Locate the cell with the specified text and output its [X, Y] center coordinate. 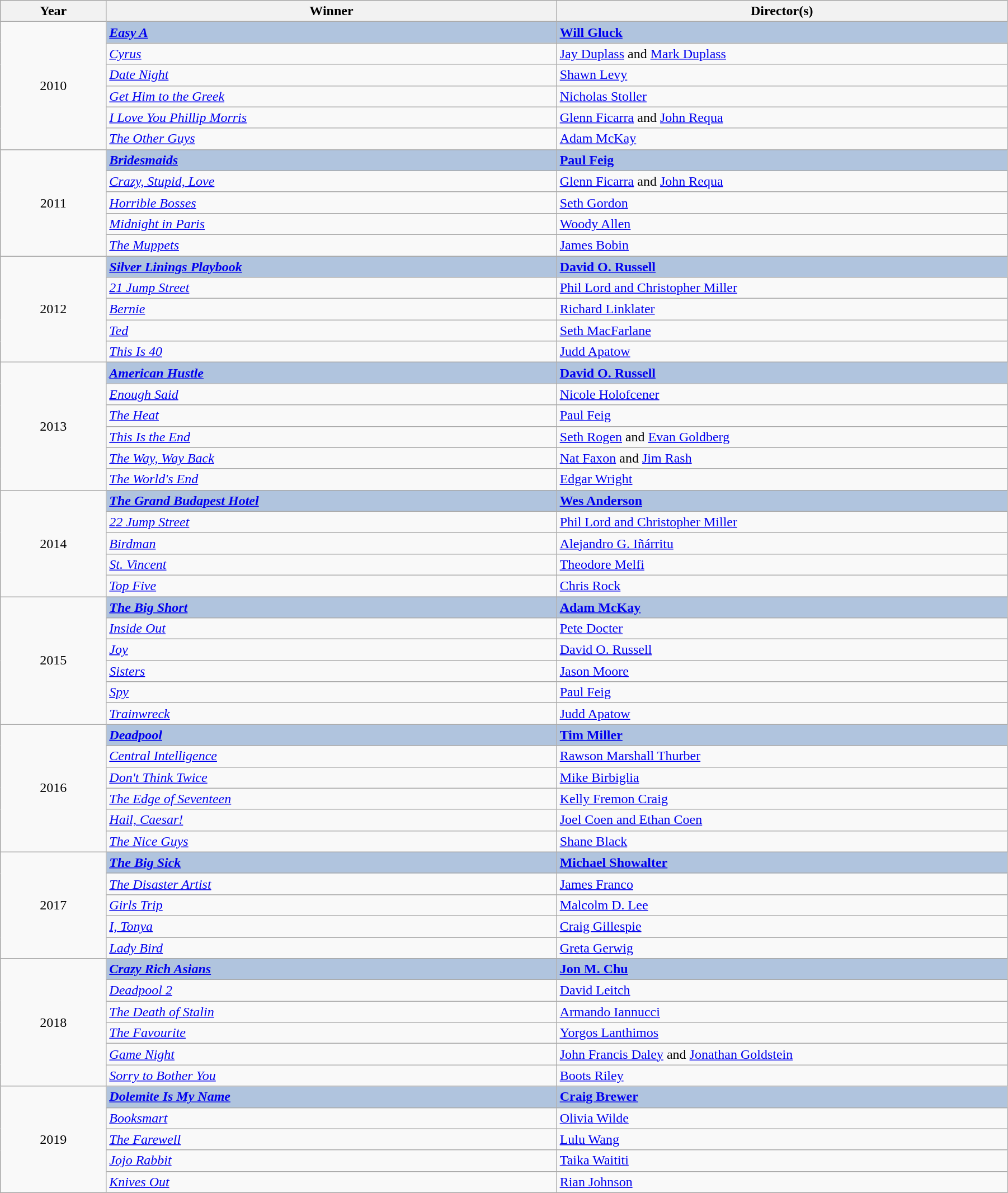
This Is 40 [331, 352]
Jason Moore [782, 671]
Lady Bird [331, 948]
I, Tonya [331, 926]
Ted [331, 331]
21 Jump Street [331, 288]
Boots Riley [782, 1076]
Dolemite Is My Name [331, 1097]
Armando Iannucci [782, 1012]
Lulu Wang [782, 1139]
Seth Rogen and Evan Goldberg [782, 437]
Woody Allen [782, 224]
Jojo Rabbit [331, 1161]
Birdman [331, 543]
Mike Birbiglia [782, 777]
Pete Docter [782, 629]
Knives Out [331, 1182]
The World's End [331, 479]
Alejandro G. Iñárritu [782, 543]
Will Gluck [782, 32]
Midnight in Paris [331, 224]
Trainwreck [331, 714]
Easy A [331, 32]
Don't Think Twice [331, 777]
2016 [54, 788]
Sisters [331, 671]
2010 [54, 86]
Date Night [331, 75]
The Heat [331, 416]
Tim Miller [782, 735]
Rawson Marshall Thurber [782, 756]
Theodore Melfi [782, 564]
Get Him to the Greek [331, 96]
2017 [54, 905]
Jon M. Chu [782, 969]
2011 [54, 202]
2019 [54, 1139]
American Hustle [331, 373]
The Other Guys [331, 139]
2014 [54, 543]
Seth MacFarlane [782, 331]
Shane Black [782, 841]
Top Five [331, 586]
The Favourite [331, 1033]
I Love You Phillip Morris [331, 117]
The Nice Guys [331, 841]
Bernie [331, 309]
Jay Duplass and Mark Duplass [782, 54]
Nicholas Stoller [782, 96]
2013 [54, 426]
The Death of Stalin [331, 1012]
The Big Short [331, 607]
Enough Said [331, 394]
Year [54, 11]
Michael Showalter [782, 862]
22 Jump Street [331, 522]
St. Vincent [331, 564]
Taika Waititi [782, 1161]
Girls Trip [331, 905]
Director(s) [782, 11]
Inside Out [331, 629]
Seth Gordon [782, 202]
Nat Faxon and Jim Rash [782, 458]
Winner [331, 11]
Craig Brewer [782, 1097]
Deadpool 2 [331, 991]
The Muppets [331, 245]
Greta Gerwig [782, 948]
The Disaster Artist [331, 884]
Wes Anderson [782, 501]
James Franco [782, 884]
Central Intelligence [331, 756]
Deadpool [331, 735]
James Bobin [782, 245]
Crazy, Stupid, Love [331, 181]
Crazy Rich Asians [331, 969]
Bridesmaids [331, 160]
The Farewell [331, 1139]
Joy [331, 650]
Booksmart [331, 1118]
2012 [54, 309]
The Grand Budapest Hotel [331, 501]
Olivia Wilde [782, 1118]
Game Night [331, 1054]
Richard Linklater [782, 309]
2015 [54, 660]
Malcolm D. Lee [782, 905]
Horrible Bosses [331, 202]
Sorry to Bother You [331, 1076]
Cyrus [331, 54]
The Way, Way Back [331, 458]
Kelly Fremon Craig [782, 799]
Silver Linings Playbook [331, 267]
Craig Gillespie [782, 926]
Rian Johnson [782, 1182]
John Francis Daley and Jonathan Goldstein [782, 1054]
This Is the End [331, 437]
The Big Sick [331, 862]
Nicole Holofcener [782, 394]
Chris Rock [782, 586]
Joel Coen and Ethan Coen [782, 820]
Shawn Levy [782, 75]
David Leitch [782, 991]
The Edge of Seventeen [331, 799]
Spy [331, 692]
Yorgos Lanthimos [782, 1033]
Hail, Caesar! [331, 820]
Edgar Wright [782, 479]
2018 [54, 1022]
